Return [x, y] of the center of cell containing provided text 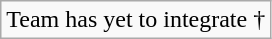
Team has yet to integrate † [136, 20]
